From the cell containing the given text, extract its center point as [X, Y] coordinate. 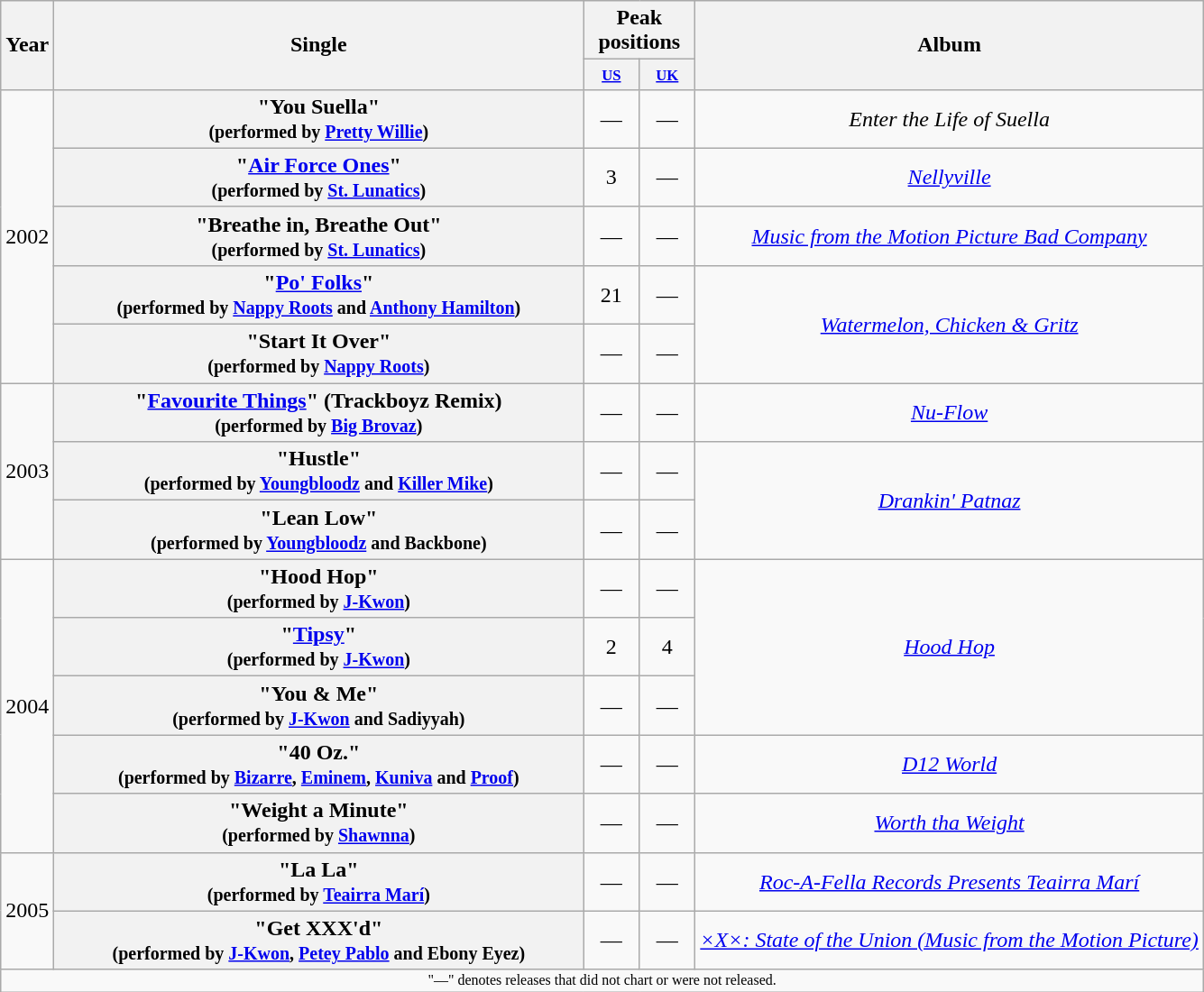
"Weight a Minute"(performed by Shawnna) [319, 822]
"Favourite Things" (Trackboyz Remix)(performed by Big Brovaz) [319, 413]
2005 [27, 911]
21 [611, 294]
2004 [27, 705]
2 [611, 648]
Roc-A-Fella Records Presents Teairra Marí [950, 882]
Enter the Life of Suella [950, 119]
Hood Hop [950, 648]
Watermelon, Chicken & Gritz [950, 324]
Nu-Flow [950, 413]
4 [667, 648]
US [611, 74]
Single [319, 45]
3 [611, 177]
"Lean Low"(performed by Youngbloodz and Backbone) [319, 530]
D12 World [950, 765]
"You & Me"(performed by J-Kwon and Sadiyyah) [319, 705]
Music from the Motion Picture Bad Company [950, 236]
Peak positions [639, 31]
Year [27, 45]
Worth tha Weight [950, 822]
Album [950, 45]
"Tipsy"(performed by J-Kwon) [319, 648]
"Hustle"(performed by Youngbloodz and Killer Mike) [319, 471]
"La La"(performed by Teairra Marí) [319, 882]
"You Suella"(performed by Pretty Willie) [319, 119]
"40 Oz."(performed by Bizarre, Eminem, Kuniva and Proof) [319, 765]
Nellyville [950, 177]
×X×: State of the Union (Music from the Motion Picture) [950, 940]
Drankin' Patnaz [950, 501]
"Get XXX'd"(performed by J-Kwon, Petey Pablo and Ebony Eyez) [319, 940]
"Start It Over"(performed by Nappy Roots) [319, 354]
2002 [27, 236]
"Air Force Ones"(performed by St. Lunatics) [319, 177]
UK [667, 74]
"Hood Hop"(performed by J-Kwon) [319, 588]
2003 [27, 471]
"—" denotes releases that did not chart or were not released. [602, 980]
"Breathe in, Breathe Out"(performed by St. Lunatics) [319, 236]
"Po' Folks"(performed by Nappy Roots and Anthony Hamilton) [319, 294]
